Detect which cell encompasses the target text, then output its (X, Y) center coordinate. 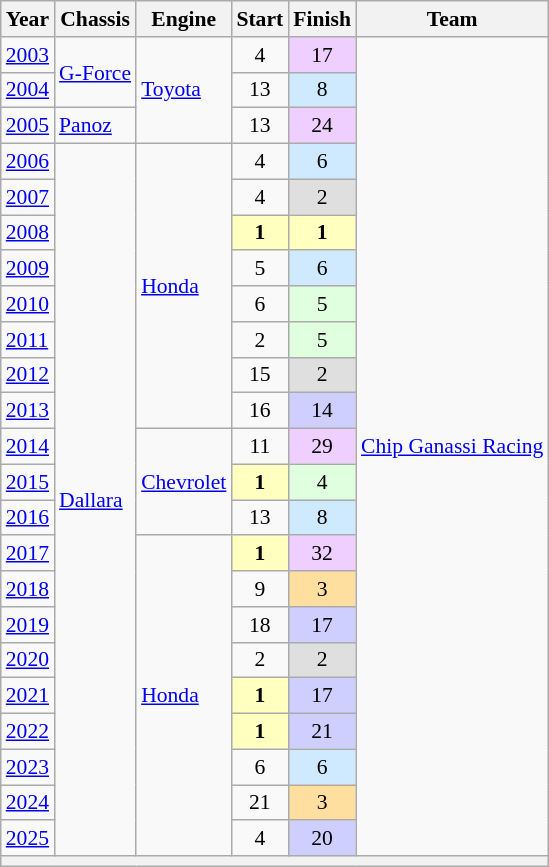
16 (260, 411)
24 (322, 126)
2019 (28, 625)
2007 (28, 197)
2014 (28, 447)
2023 (28, 767)
29 (322, 447)
18 (260, 625)
2020 (28, 660)
Dallara (95, 500)
Team (452, 19)
2013 (28, 411)
2018 (28, 589)
2022 (28, 732)
Chevrolet (184, 482)
2003 (28, 55)
2010 (28, 304)
2006 (28, 162)
Start (260, 19)
Panoz (95, 126)
Toyota (184, 90)
2024 (28, 803)
2004 (28, 90)
2011 (28, 340)
2025 (28, 839)
Finish (322, 19)
20 (322, 839)
Engine (184, 19)
32 (322, 554)
2008 (28, 233)
Chip Ganassi Racing (452, 446)
15 (260, 375)
G-Force (95, 72)
11 (260, 447)
Year (28, 19)
Chassis (95, 19)
2015 (28, 482)
2021 (28, 696)
2009 (28, 269)
14 (322, 411)
9 (260, 589)
2012 (28, 375)
2016 (28, 518)
2005 (28, 126)
2017 (28, 554)
